Return the (x, y) coordinate for the center point of the cell that contains the specified text.  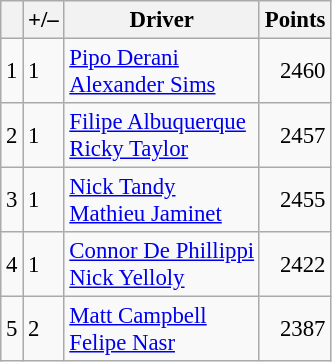
3 (12, 200)
2387 (294, 330)
+/– (44, 20)
4 (12, 264)
2422 (294, 264)
Points (294, 20)
Driver (162, 20)
Connor De Phillippi Nick Yelloly (162, 264)
2457 (294, 136)
2455 (294, 200)
Filipe Albuquerque Ricky Taylor (162, 136)
5 (12, 330)
Nick Tandy Mathieu Jaminet (162, 200)
Pipo Derani Alexander Sims (162, 72)
Matt Campbell Felipe Nasr (162, 330)
2460 (294, 72)
